Find where the given text appears and provide that cell's center as [x, y] coordinate. 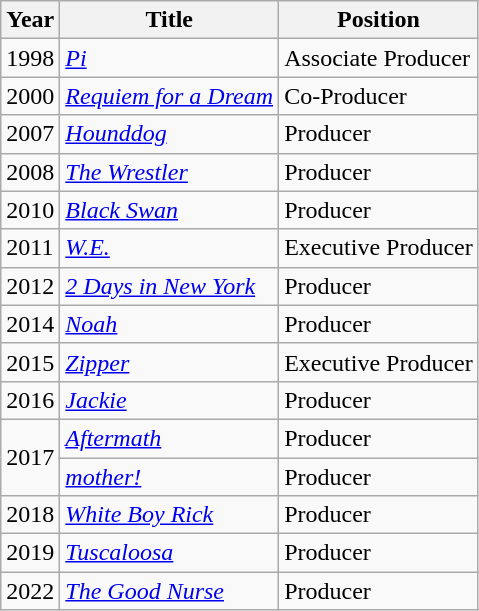
2012 [30, 286]
Noah [170, 324]
2007 [30, 134]
Associate Producer [379, 58]
Position [379, 20]
Pi [170, 58]
Hounddog [170, 134]
Aftermath [170, 438]
Tuscaloosa [170, 553]
White Boy Rick [170, 515]
W.E. [170, 248]
2019 [30, 553]
2011 [30, 248]
Co-Producer [379, 96]
2008 [30, 172]
Year [30, 20]
2015 [30, 362]
2018 [30, 515]
2000 [30, 96]
2022 [30, 591]
2014 [30, 324]
The Good Nurse [170, 591]
2 Days in New York [170, 286]
2016 [30, 400]
2017 [30, 457]
The Wrestler [170, 172]
Title [170, 20]
Requiem for a Dream [170, 96]
1998 [30, 58]
2010 [30, 210]
Jackie [170, 400]
Zipper [170, 362]
Black Swan [170, 210]
mother! [170, 477]
